From the cell containing the given text, extract its center point as [X, Y] coordinate. 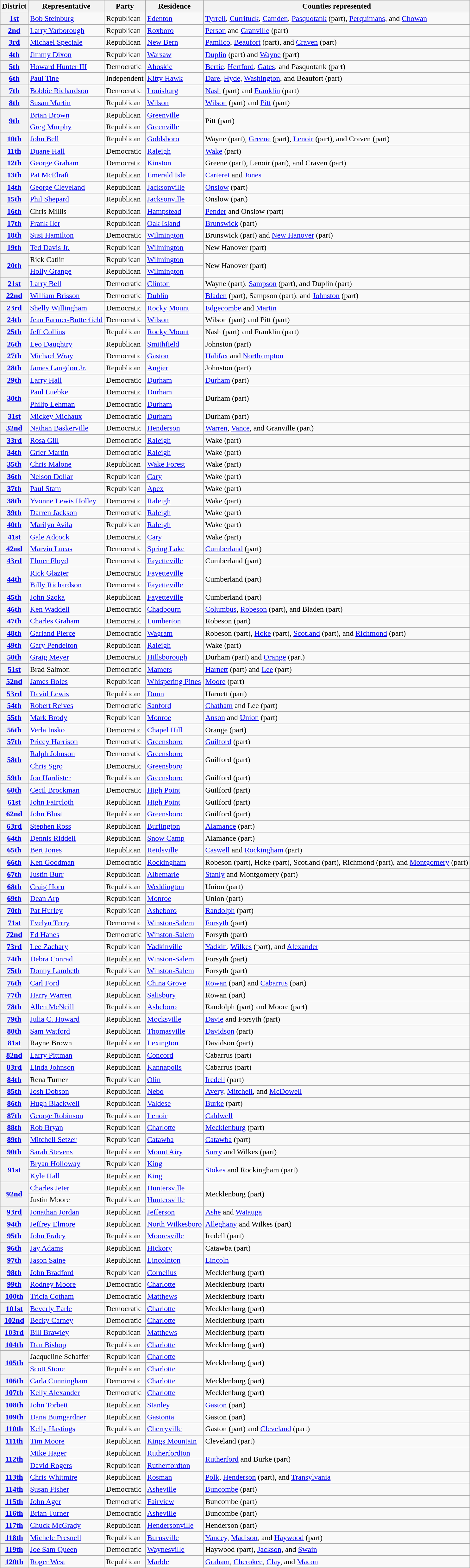
Roger West [66, 1562]
24th [14, 320]
Randolph (part) and Moore (part) [337, 1007]
Randolph (part) [337, 910]
Dublin [174, 296]
Bertie, Hertford, Gates, and Pasquotank (part) [337, 67]
Holly Grange [66, 271]
David Lewis [66, 693]
Shelly Willingham [66, 308]
Nebo [174, 1091]
Burke (part) [337, 1103]
Josh Dobson [66, 1091]
Michael Speciale [66, 42]
11th [14, 151]
92nd [14, 1194]
Mike Hager [66, 1453]
Halifax and Northampton [337, 356]
Lincolnton [174, 1260]
John Blust [66, 814]
Harnett (part) and Lee (part) [337, 669]
Louisburg [174, 91]
56th [14, 730]
Smithfield [174, 344]
Gaston [174, 356]
73rd [14, 947]
35th [14, 464]
Marble [174, 1562]
Chris Whitmire [66, 1477]
27th [14, 356]
Kyle Hall [66, 1176]
Chris Millis [66, 211]
Tim Moore [66, 1441]
Carl Ford [66, 983]
102nd [14, 1321]
74th [14, 959]
Paul Stam [66, 488]
Independent [125, 79]
53rd [14, 693]
Cornelius [174, 1272]
12th [14, 163]
Duplin (part) and Wayne (part) [337, 54]
Hugh Blackwell [66, 1103]
Wayne (part), Sampson (part), and Duplin (part) [337, 284]
Apex [174, 488]
90th [14, 1152]
Philip Lehman [66, 404]
Mooresville [174, 1236]
Lenoir [174, 1115]
31st [14, 416]
Craig Horn [66, 886]
John Fraley [66, 1236]
Evelyn Terry [66, 923]
21st [14, 284]
Debra Conrad [66, 959]
Stokes and Rockingham (part) [337, 1170]
50th [14, 657]
Yvonne Lewis Holley [66, 500]
Lee Zachary [66, 947]
Graham, Cherokee, Clay, and Macon [337, 1562]
54th [14, 705]
36th [14, 476]
Yancey, Madison, and Haywood (part) [337, 1538]
Elmer Floyd [66, 561]
32nd [14, 428]
Ed Hanes [66, 935]
57th [14, 742]
Larry Bell [66, 284]
Donny Lambeth [66, 971]
100th [14, 1296]
Susan Martin [66, 103]
North Wilkesboro [174, 1224]
Brad Salmon [66, 669]
Dare, Hyde, Washington, and Beaufort (part) [337, 79]
72nd [14, 935]
95th [14, 1236]
Kitty Hawk [174, 79]
93rd [14, 1212]
Stephen Ross [66, 826]
107th [14, 1393]
83rd [14, 1067]
John Ager [66, 1501]
Kinston [174, 163]
Howard Hunter III [66, 67]
Jonathan Jordan [66, 1212]
New Bern [174, 42]
Bryan Holloway [66, 1164]
67th [14, 874]
Columbus, Robeson (part), and Bladen (part) [337, 609]
Brunswick (part) [337, 223]
Rosman [174, 1477]
Mitchell Setzer [66, 1140]
64th [14, 838]
Jay Adams [66, 1248]
Jimmy Dixon [66, 54]
Avery, Mitchell, and McDowell [337, 1091]
Harnett (part) [337, 693]
106th [14, 1381]
Pitt (part) [337, 121]
22nd [14, 296]
Rowan (part) [337, 995]
Garland Pierce [66, 633]
Rosa Gill [66, 440]
Susi Hamilton [66, 235]
Sam Watford [66, 1031]
Goldsboro [174, 139]
15th [14, 199]
17th [14, 223]
Linda Johnson [66, 1067]
Bill Brawley [66, 1333]
Michele Presnell [66, 1538]
40th [14, 525]
18th [14, 235]
George Graham [66, 163]
103rd [14, 1333]
Charles Graham [66, 621]
Hillsborough [174, 657]
113th [14, 1477]
37th [14, 488]
85th [14, 1091]
William Brisson [66, 296]
58th [14, 760]
49th [14, 645]
Justin Burr [66, 874]
Michael Wray [66, 356]
76th [14, 983]
Verla Insko [66, 730]
118th [14, 1538]
Brunswick (part) and New Hanover (part) [337, 235]
Dennis Riddell [66, 838]
Representative [66, 6]
Gale Adcock [66, 537]
Pender and Onslow (part) [337, 211]
Wagram [174, 633]
Bob Steinburg [66, 18]
Emerald Isle [174, 175]
Kannapolis [174, 1067]
16th [14, 211]
Paul Luebke [66, 392]
Rowan (part) and Cabarrus (part) [337, 983]
Ken Goodman [66, 862]
Beverly Earle [66, 1309]
David Rogers [66, 1465]
7th [14, 91]
Albemarle [174, 874]
Mocksville [174, 1019]
86th [14, 1103]
Pamlico, Beaufort (part), and Craven (part) [337, 42]
55th [14, 717]
Mickey Michaux [66, 416]
Tyrrell, Currituck, Camden, Pasquotank (part), Perquimans, and Chowan [337, 18]
69th [14, 898]
Dan Bishop [66, 1345]
Jacqueline Schaffer [66, 1357]
Tricia Cotham [66, 1296]
Catawba [174, 1140]
34th [14, 452]
Hendersonville [174, 1526]
Warsaw [174, 54]
Rayne Brown [66, 1043]
Cecil Brockman [66, 790]
Moore (part) [337, 681]
20th [14, 265]
Person and Granville (part) [337, 30]
Dean Arp [66, 898]
Pricey Harrison [66, 742]
30th [14, 398]
Jeffrey Elmore [66, 1224]
Jefferson [174, 1212]
62nd [14, 814]
Henderson [174, 428]
Kelly Hastings [66, 1429]
Leo Daughtry [66, 344]
97th [14, 1260]
29th [14, 380]
Jon Hardister [66, 778]
Harry Warren [66, 995]
Brian Brown [66, 115]
Rob Bryan [66, 1128]
Reidsville [174, 850]
Jason Saine [66, 1260]
Kelly Alexander [66, 1393]
65th [14, 850]
Stanly and Montgomery (part) [337, 874]
Gaston (part) and Cleveland (part) [337, 1429]
Davie and Forsyth (part) [337, 1019]
Scott Stone [66, 1369]
Hampstead [174, 211]
Robeson (part), Hoke (part), Scotland (part), and Richmond (part) [337, 633]
Rena Turner [66, 1079]
Clinton [174, 284]
77th [14, 995]
Mark Brody [66, 717]
Polk, Henderson (part), and Transylvania [337, 1477]
Sarah Stevens [66, 1152]
Whispering Pines [174, 681]
Lincoln [337, 1260]
46th [14, 609]
Phil Shepard [66, 199]
Snow Camp [174, 838]
89th [14, 1140]
39th [14, 513]
59th [14, 778]
26th [14, 344]
Counties represented [337, 6]
Allen McNeill [66, 1007]
Lumberton [174, 621]
Larry Pittman [66, 1055]
Gastonia [174, 1417]
91st [14, 1170]
Caswell and Rockingham (part) [337, 850]
84th [14, 1079]
John Torbett [66, 1405]
Stanley [174, 1405]
Duane Hall [66, 151]
Charles Jeter [66, 1188]
60th [14, 790]
Valdese [174, 1103]
71st [14, 923]
Marvin Lucas [66, 549]
87th [14, 1115]
Greene (part), Lenoir (part), and Craven (part) [337, 163]
51st [14, 669]
Rutherford and Burke (part) [337, 1459]
Edgecombe and Martin [337, 308]
Frank Iler [66, 223]
105th [14, 1363]
13th [14, 175]
Orange (part) [337, 730]
Greg Murphy [66, 127]
George Robinson [66, 1115]
Ralph Johnson [66, 754]
Yadkin, Wilkes (part), and Alexander [337, 947]
Residence [174, 6]
4th [14, 54]
112th [14, 1459]
79th [14, 1019]
Jeff Collins [66, 332]
70th [14, 910]
Ahoskie [174, 67]
120th [14, 1562]
Thomasville [174, 1031]
33rd [14, 440]
98th [14, 1272]
Pat Hurley [66, 910]
Bobbie Richardson [66, 91]
Chatham and Lee (part) [337, 705]
Jean Farmer-Butterfield [66, 320]
1st [14, 18]
115th [14, 1501]
Dunn [174, 693]
94th [14, 1224]
66th [14, 862]
Billy Richardson [66, 585]
117th [14, 1526]
Henderson (part) [337, 1526]
Olin [174, 1079]
8th [14, 103]
Marilyn Avila [66, 525]
Edenton [174, 18]
James Langdon Jr. [66, 368]
John Bradford [66, 1272]
Bert Jones [66, 850]
Wake Forest [174, 464]
88th [14, 1128]
Burnsville [174, 1538]
45th [14, 597]
6th [14, 79]
47th [14, 621]
Roxboro [174, 30]
19th [14, 247]
District [14, 6]
Bladen (part), Sampson (part), and Johnston (part) [337, 296]
Spring Lake [174, 549]
Rick Glazier [66, 573]
82nd [14, 1055]
Cherryville [174, 1429]
China Grove [174, 983]
Ashe and Watauga [337, 1212]
44th [14, 579]
Darren Jackson [66, 513]
116th [14, 1514]
Kings Mountain [174, 1441]
3rd [14, 42]
48th [14, 633]
Salisbury [174, 995]
Chris Sgro [66, 766]
43rd [14, 561]
Lexington [174, 1043]
68th [14, 886]
42nd [14, 549]
99th [14, 1284]
Chadbourn [174, 609]
Robeson (part) [337, 621]
9th [14, 121]
5th [14, 67]
Durham (part) and Orange (part) [337, 657]
Rockingham [174, 862]
Haywood (part), Jackson, and Swain [337, 1550]
Weddington [174, 886]
Anson and Union (part) [337, 717]
Grier Martin [66, 452]
Caldwell [337, 1115]
Waynesville [174, 1550]
Brian Turner [66, 1514]
Angier [174, 368]
Pat McElraft [66, 175]
Fairview [174, 1501]
Robert Reives [66, 705]
101st [14, 1309]
110th [14, 1429]
Graig Meyer [66, 657]
Ken Waddell [66, 609]
Chapel Hill [174, 730]
23rd [14, 308]
75th [14, 971]
James Boles [66, 681]
Nelson Dollar [66, 476]
104th [14, 1345]
52nd [14, 681]
Chris Malone [66, 464]
Sanford [174, 705]
28th [14, 368]
Rick Catlin [66, 259]
25th [14, 332]
10th [14, 139]
Burlington [174, 826]
Hickory [174, 1248]
Becky Carney [66, 1321]
Susan Fisher [66, 1489]
78th [14, 1007]
Paul Tine [66, 79]
81st [14, 1043]
61st [14, 802]
Alleghany and Wilkes (part) [337, 1224]
Robeson (part), Hoke (part), Scotland (part), Richmond (part), and Montgomery (part) [337, 862]
Mamers [174, 669]
2nd [14, 30]
Warren, Vance, and Granville (part) [337, 428]
109th [14, 1417]
Joe Sam Queen [66, 1550]
38th [14, 500]
111th [14, 1441]
John Bell [66, 139]
Cleveland (part) [337, 1441]
Concord [174, 1055]
96th [14, 1248]
Mount Airy [174, 1152]
Party [125, 6]
Yadkinville [174, 947]
Larry Yarborough [66, 30]
63rd [14, 826]
John Faircloth [66, 802]
Larry Hall [66, 380]
80th [14, 1031]
114th [14, 1489]
Ted Davis Jr. [66, 247]
Surry and Wilkes (part) [337, 1152]
George Cleveland [66, 187]
Dana Bumgardner [66, 1417]
Rodney Moore [66, 1284]
Carteret and Jones [337, 175]
Nathan Baskerville [66, 428]
Gary Pendelton [66, 645]
John Szoka [66, 597]
108th [14, 1405]
Carla Cunningham [66, 1381]
Chuck McGrady [66, 1526]
119th [14, 1550]
Wayne (part), Greene (part), Lenoir (part), and Craven (part) [337, 139]
14th [14, 187]
Oak Island [174, 223]
Justin Moore [66, 1200]
Julia C. Howard [66, 1019]
41st [14, 537]
